Search for the cell housing the specified text and yield its [x, y] center coordinate. 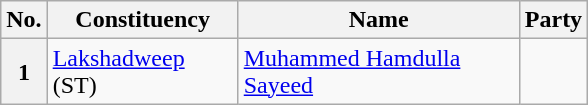
Muhammed Hamdulla Sayeed [378, 72]
Lakshadweep (ST) [142, 72]
No. [24, 20]
Party [553, 20]
Name [378, 20]
Constituency [142, 20]
1 [24, 72]
